Provide the [X, Y] coordinate of the cell's center where the given text is located.  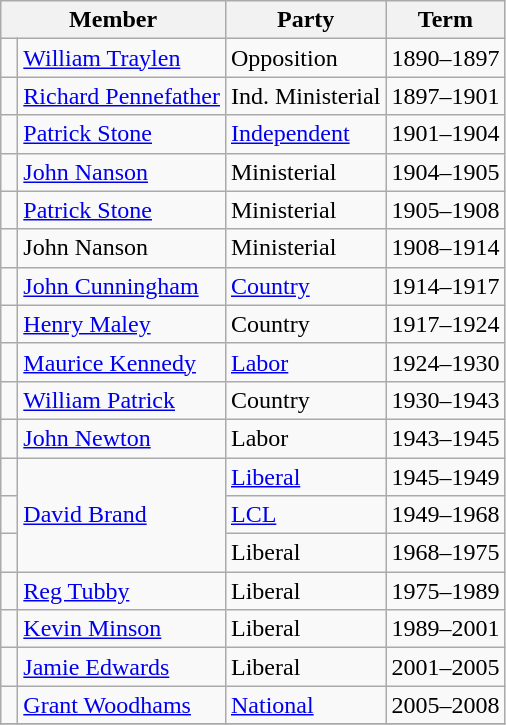
Ind. Ministerial [305, 96]
Grant Woodhams [122, 705]
1930–1943 [446, 400]
William Traylen [122, 58]
1943–1945 [446, 438]
Opposition [305, 58]
Richard Pennefather [122, 96]
John Cunningham [122, 286]
1975–1989 [446, 591]
LCL [305, 515]
William Patrick [122, 400]
Reg Tubby [122, 591]
1917–1924 [446, 324]
1989–2001 [446, 629]
Henry Maley [122, 324]
Independent [305, 134]
John Newton [122, 438]
1924–1930 [446, 362]
1949–1968 [446, 515]
1890–1897 [446, 58]
1897–1901 [446, 96]
1901–1904 [446, 134]
1945–1949 [446, 477]
1904–1905 [446, 172]
Party [305, 20]
Member [114, 20]
1905–1908 [446, 210]
Term [446, 20]
David Brand [122, 515]
1914–1917 [446, 286]
1908–1914 [446, 248]
Jamie Edwards [122, 667]
2005–2008 [446, 705]
Maurice Kennedy [122, 362]
National [305, 705]
1968–1975 [446, 553]
2001–2005 [446, 667]
Kevin Minson [122, 629]
